For the text-containing cell, return its midpoint in (x, y) coordinate format. 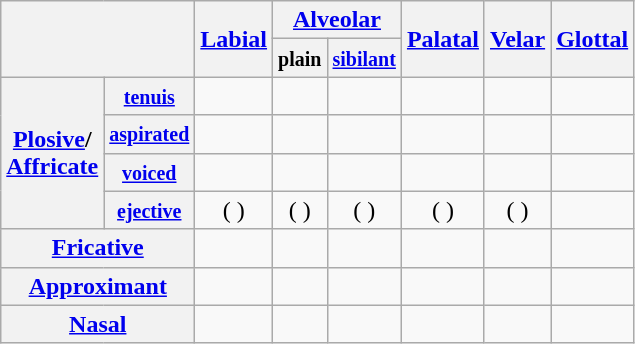
Fricative (98, 248)
Palatal (442, 39)
aspirated (150, 134)
plain (300, 58)
ejective (150, 210)
Approximant (98, 286)
Glottal (592, 39)
Plosive/Affricate (52, 153)
sibilant (364, 58)
tenuis (150, 96)
voiced (150, 172)
Nasal (98, 324)
Labial (234, 39)
Alveolar (338, 20)
Velar (517, 39)
